Detect which cell encompasses the target text, then output its (x, y) center coordinate. 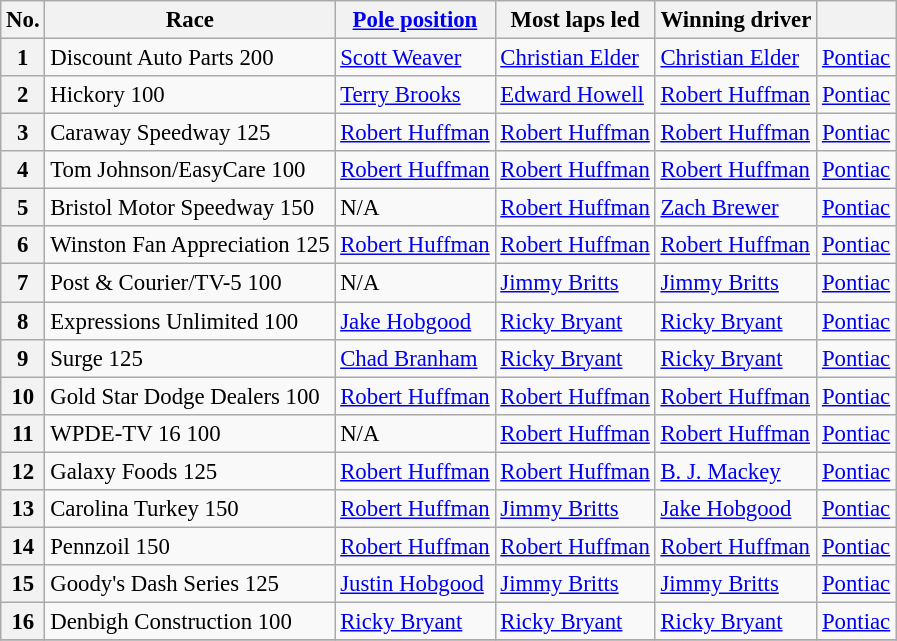
8 (23, 321)
Justin Hobgood (415, 584)
Terry Brooks (415, 95)
B. J. Mackey (736, 471)
14 (23, 546)
9 (23, 358)
4 (23, 170)
12 (23, 471)
Denbigh Construction 100 (190, 621)
WPDE-TV 16 100 (190, 433)
2 (23, 95)
Pole position (415, 20)
No. (23, 20)
Winning driver (736, 20)
Goody's Dash Series 125 (190, 584)
15 (23, 584)
Carolina Turkey 150 (190, 509)
16 (23, 621)
Most laps led (575, 20)
5 (23, 208)
Edward Howell (575, 95)
Scott Weaver (415, 58)
Expressions Unlimited 100 (190, 321)
Chad Branham (415, 358)
Galaxy Foods 125 (190, 471)
Hickory 100 (190, 95)
6 (23, 245)
Race (190, 20)
11 (23, 433)
Caraway Speedway 125 (190, 133)
Post & Courier/TV-5 100 (190, 283)
Zach Brewer (736, 208)
3 (23, 133)
Gold Star Dodge Dealers 100 (190, 396)
Discount Auto Parts 200 (190, 58)
10 (23, 396)
Bristol Motor Speedway 150 (190, 208)
7 (23, 283)
Winston Fan Appreciation 125 (190, 245)
Surge 125 (190, 358)
1 (23, 58)
Pennzoil 150 (190, 546)
13 (23, 509)
Tom Johnson/EasyCare 100 (190, 170)
